Scan for the cell matching the given text and deliver its [X, Y] coordinate at center. 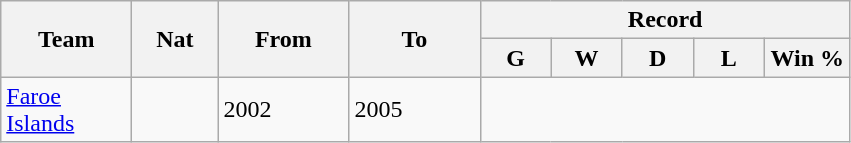
W [586, 58]
2005 [414, 110]
L [728, 58]
Nat [175, 39]
2002 [284, 110]
Win % [807, 58]
Faroe Islands [66, 110]
Team [66, 39]
G [516, 58]
From [284, 39]
D [658, 58]
Record [665, 20]
To [414, 39]
